Capture the cell that displays the provided text and extract its (x, y) central coordinate. 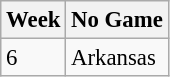
Arkansas (117, 58)
Week (34, 20)
No Game (117, 20)
6 (34, 58)
